Return (X, Y) of the center of cell containing provided text 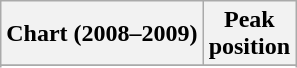
Peakposition (249, 34)
Chart (2008–2009) (102, 34)
